For the text-containing cell, return its midpoint in [x, y] coordinate format. 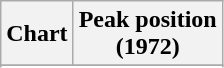
Peak position (1972) [148, 34]
Chart [37, 34]
